From the cell containing the given text, extract its center point as [x, y] coordinate. 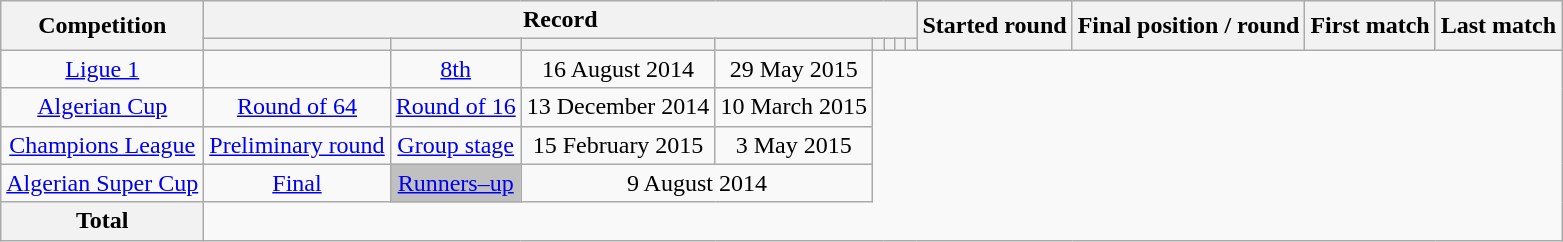
Preliminary round [297, 145]
Round of 16 [456, 107]
16 August 2014 [618, 69]
Champions League [102, 145]
29 May 2015 [794, 69]
13 December 2014 [618, 107]
Total [102, 221]
9 August 2014 [696, 183]
Algerian Super Cup [102, 183]
Runners–up [456, 183]
Started round [994, 26]
3 May 2015 [794, 145]
Ligue 1 [102, 69]
Round of 64 [297, 107]
8th [456, 69]
Group stage [456, 145]
Final [297, 183]
Algerian Cup [102, 107]
Final position / round [1188, 26]
10 March 2015 [794, 107]
Competition [102, 26]
Record [560, 20]
First match [1370, 26]
15 February 2015 [618, 145]
Last match [1498, 26]
